Search for the cell housing the specified text and yield its (X, Y) center coordinate. 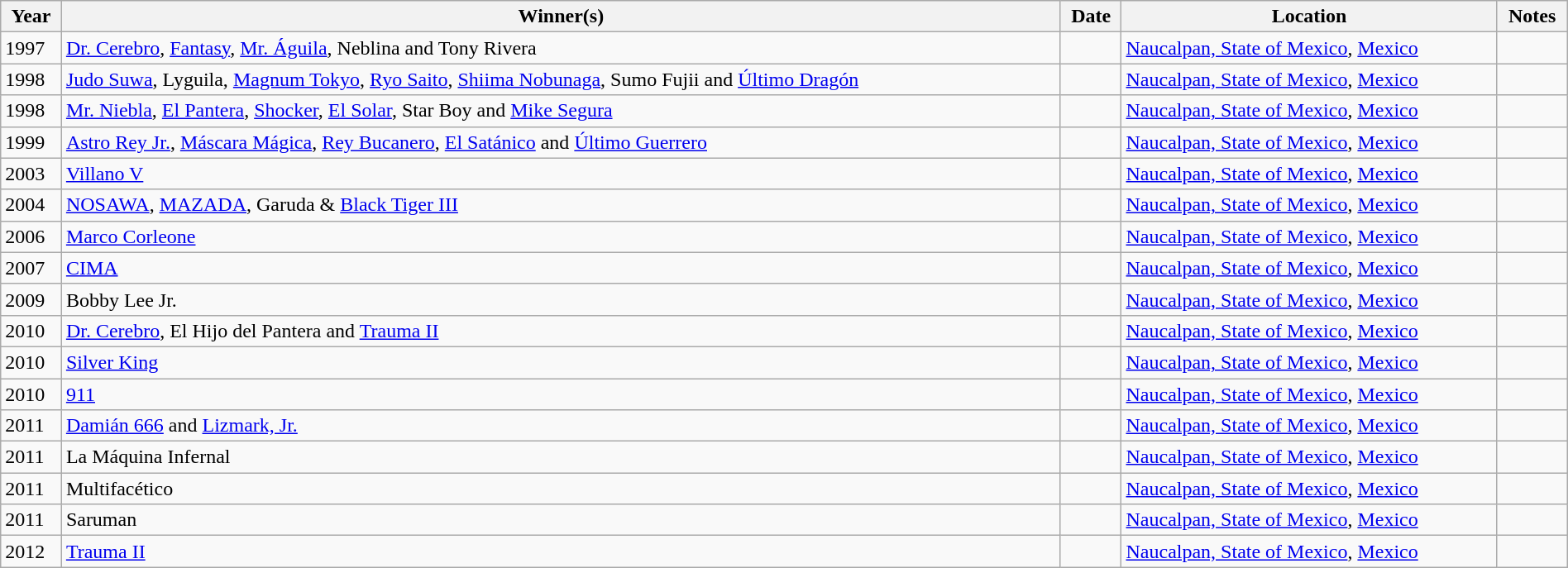
2009 (31, 299)
Notes (1532, 17)
Mr. Niebla, El Pantera, Shocker, El Solar, Star Boy and Mike Segura (561, 111)
La Máquina Infernal (561, 457)
Villano V (561, 174)
2003 (31, 174)
CIMA (561, 268)
Winner(s) (561, 17)
2004 (31, 205)
2012 (31, 551)
Multifacético (561, 489)
Bobby Lee Jr. (561, 299)
Date (1091, 17)
1997 (31, 48)
Silver King (561, 362)
Judo Suwa, Lyguila, Magnum Tokyo, Ryo Saito, Shiima Nobunaga, Sumo Fujii and Último Dragón (561, 79)
2007 (31, 268)
Year (31, 17)
1999 (31, 142)
Astro Rey Jr., Máscara Mágica, Rey Bucanero, El Satánico and Último Guerrero (561, 142)
Trauma II (561, 551)
Dr. Cerebro, El Hijo del Pantera and Trauma II (561, 331)
Location (1309, 17)
Dr. Cerebro, Fantasy, Mr. Águila, Neblina and Tony Rivera (561, 48)
Damián 666 and Lizmark, Jr. (561, 426)
911 (561, 394)
2006 (31, 236)
Marco Corleone (561, 236)
Saruman (561, 520)
NOSAWA, MAZADA, Garuda & Black Tiger III (561, 205)
